Locate the cell with the specified text and output its [x, y] center coordinate. 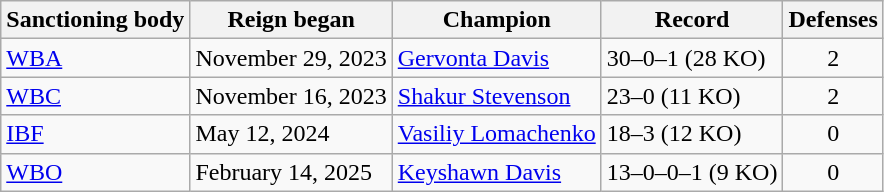
November 16, 2023 [291, 96]
WBA [96, 58]
WBC [96, 96]
Shakur Stevenson [496, 96]
WBO [96, 172]
February 14, 2025 [291, 172]
November 29, 2023 [291, 58]
Vasiliy Lomachenko [496, 134]
13–0–0–1 (9 KO) [692, 172]
23–0 (11 KO) [692, 96]
IBF [96, 134]
30–0–1 (28 KO) [692, 58]
Sanctioning body [96, 20]
Reign began [291, 20]
Champion [496, 20]
May 12, 2024 [291, 134]
Defenses [833, 20]
Gervonta Davis [496, 58]
Record [692, 20]
18–3 (12 KO) [692, 134]
Keyshawn Davis [496, 172]
